Find where the given text appears and provide that cell's center as (X, Y) coordinate. 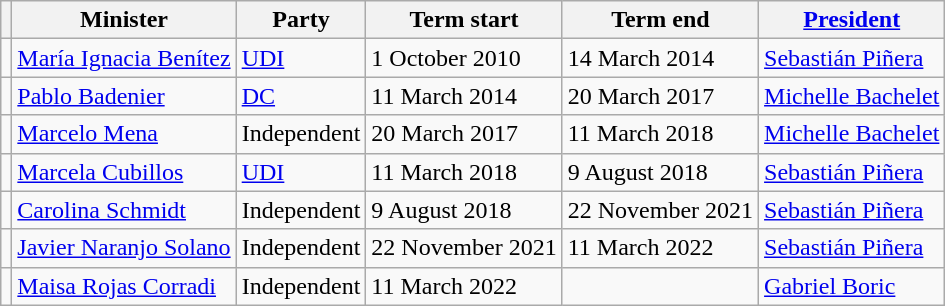
Marcelo Mena (124, 134)
Minister (124, 20)
Term end (660, 20)
14 March 2014 (660, 58)
Pablo Badenier (124, 96)
11 March 2014 (464, 96)
Marcela Cubillos (124, 172)
Gabriel Boric (852, 286)
Party (301, 20)
Maisa Rojas Corradi (124, 286)
María Ignacia Benítez (124, 58)
DC (301, 96)
1 October 2010 (464, 58)
President (852, 20)
Javier Naranjo Solano (124, 248)
Carolina Schmidt (124, 210)
Term start (464, 20)
